Search for the cell housing the specified text and yield its [x, y] center coordinate. 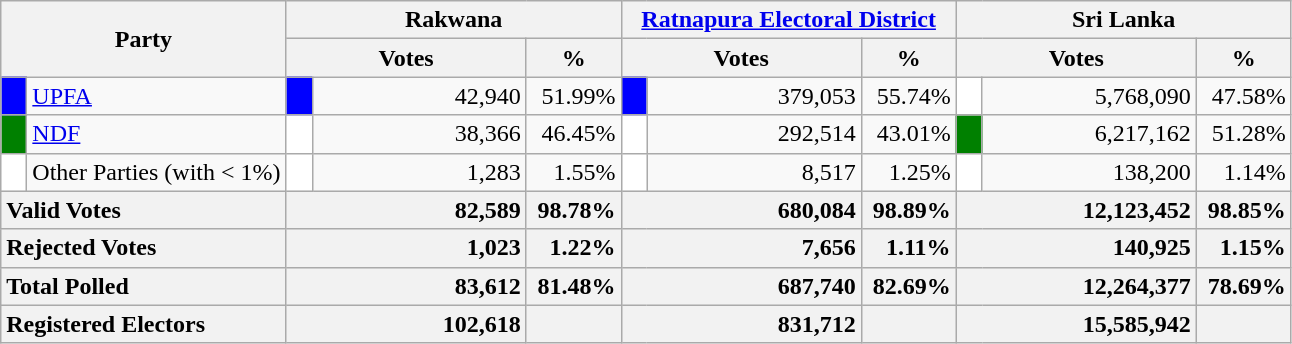
379,053 [754, 96]
51.28% [1244, 134]
Valid Votes [144, 210]
78.69% [1244, 286]
6,217,162 [1089, 134]
1.55% [574, 172]
Ratnapura Electoral District [788, 20]
831,712 [741, 324]
1.11% [908, 248]
UPFA [156, 96]
82,589 [406, 210]
43.01% [908, 134]
1.25% [908, 172]
680,084 [741, 210]
15,585,942 [1076, 324]
687,740 [741, 286]
38,366 [419, 134]
12,123,452 [1076, 210]
82.69% [908, 286]
7,656 [741, 248]
46.45% [574, 134]
8,517 [754, 172]
1.14% [1244, 172]
1,283 [419, 172]
138,200 [1089, 172]
Rejected Votes [144, 248]
98.85% [1244, 210]
12,264,377 [1076, 286]
Rakwana [454, 20]
1.22% [574, 248]
98.89% [908, 210]
140,925 [1076, 248]
55.74% [908, 96]
Total Polled [144, 286]
102,618 [406, 324]
5,768,090 [1089, 96]
1.15% [1244, 248]
47.58% [1244, 96]
Sri Lanka [1124, 20]
Party [144, 39]
81.48% [574, 286]
NDF [156, 134]
83,612 [406, 286]
98.78% [574, 210]
292,514 [754, 134]
51.99% [574, 96]
42,940 [419, 96]
1,023 [406, 248]
Registered Electors [144, 324]
Other Parties (with < 1%) [156, 172]
